Provide the [x, y] coordinate of the cell's center where the given text is located.  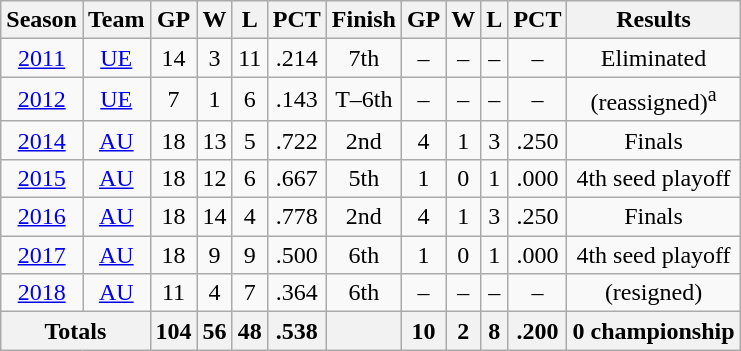
(resigned) [654, 293]
56 [214, 331]
12 [214, 178]
Season [42, 20]
8 [494, 331]
2011 [42, 58]
.364 [296, 293]
48 [250, 331]
0 championship [654, 331]
Eliminated [654, 58]
2017 [42, 255]
104 [174, 331]
.214 [296, 58]
.200 [538, 331]
.667 [296, 178]
13 [214, 140]
2018 [42, 293]
Results [654, 20]
Totals [76, 331]
Team [116, 20]
5th [364, 178]
Finish [364, 20]
5 [250, 140]
.143 [296, 100]
T–6th [364, 100]
10 [423, 331]
.538 [296, 331]
2016 [42, 217]
7th [364, 58]
.778 [296, 217]
2 [464, 331]
(reassigned)a [654, 100]
.500 [296, 255]
.722 [296, 140]
2012 [42, 100]
2015 [42, 178]
2014 [42, 140]
